Return the [x, y] coordinate for the center point of the cell that contains the specified text.  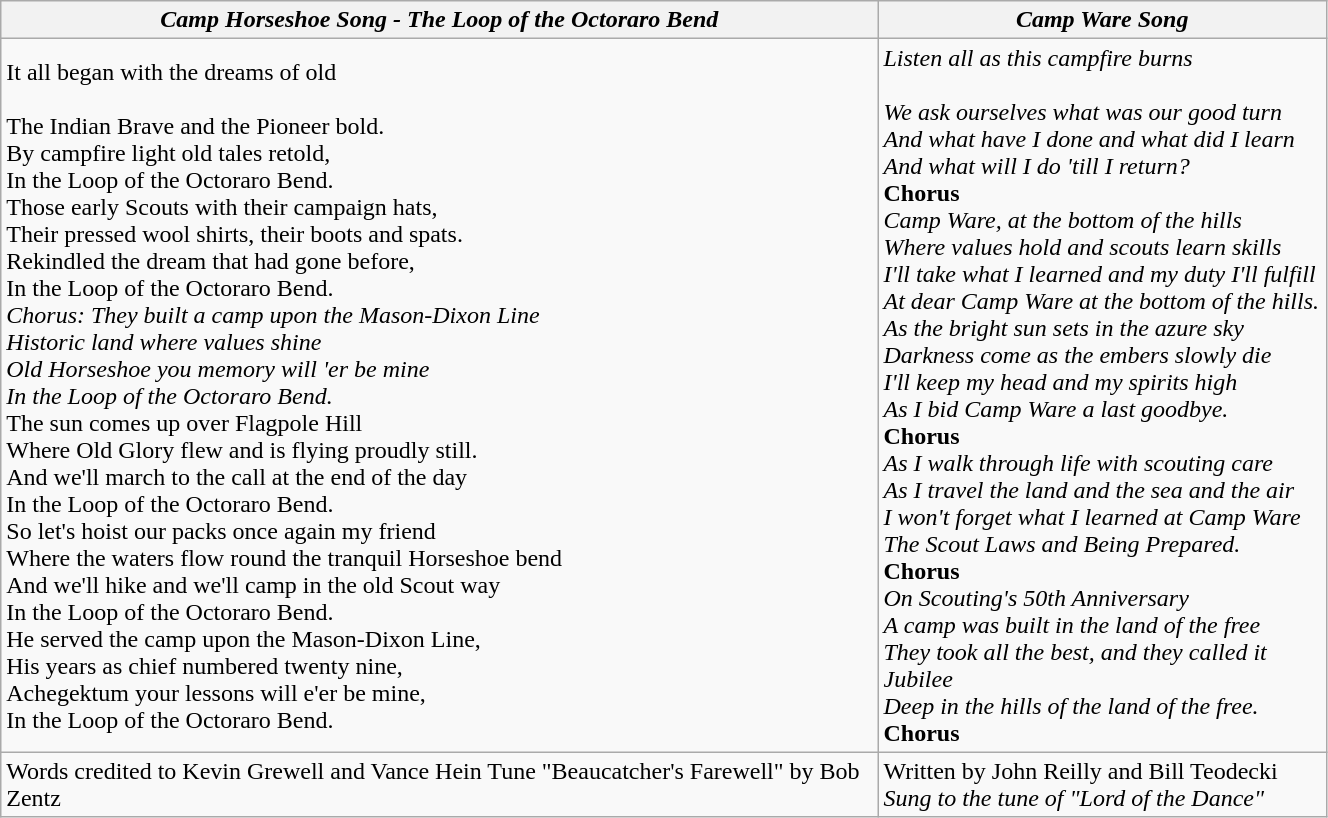
Camp Ware Song [1102, 20]
Written by John Reilly and Bill TeodeckiSung to the tune of "Lord of the Dance" [1102, 784]
Words credited to Kevin Grewell and Vance Hein Tune "Beaucatcher's Farewell" by Bob Zentz [440, 784]
Camp Horseshoe Song - The Loop of the Octoraro Bend [440, 20]
